For the text-containing cell, return its midpoint in (x, y) coordinate format. 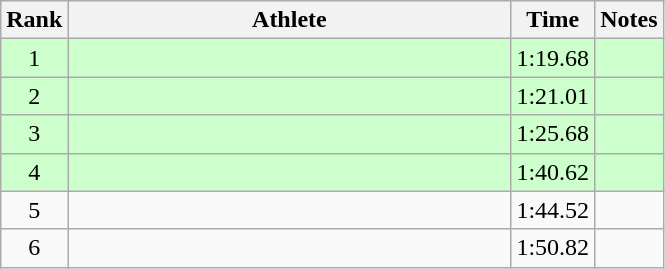
6 (34, 248)
4 (34, 172)
1 (34, 58)
Rank (34, 20)
Time (553, 20)
2 (34, 96)
1:19.68 (553, 58)
Notes (629, 20)
1:21.01 (553, 96)
1:25.68 (553, 134)
Athlete (290, 20)
3 (34, 134)
1:50.82 (553, 248)
5 (34, 210)
1:44.52 (553, 210)
1:40.62 (553, 172)
